Pinpoint the cell where the given text exists, returning its (X, Y) midpoint coordinate. 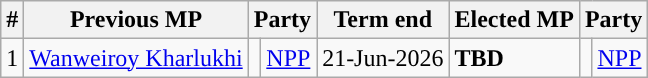
TBD (514, 58)
1 (12, 58)
Term end (383, 20)
Wanweiroy Kharlukhi (136, 58)
Elected MP (514, 20)
Previous MP (136, 20)
# (12, 20)
21-Jun-2026 (383, 58)
